For the text-containing cell, return its midpoint in (x, y) coordinate format. 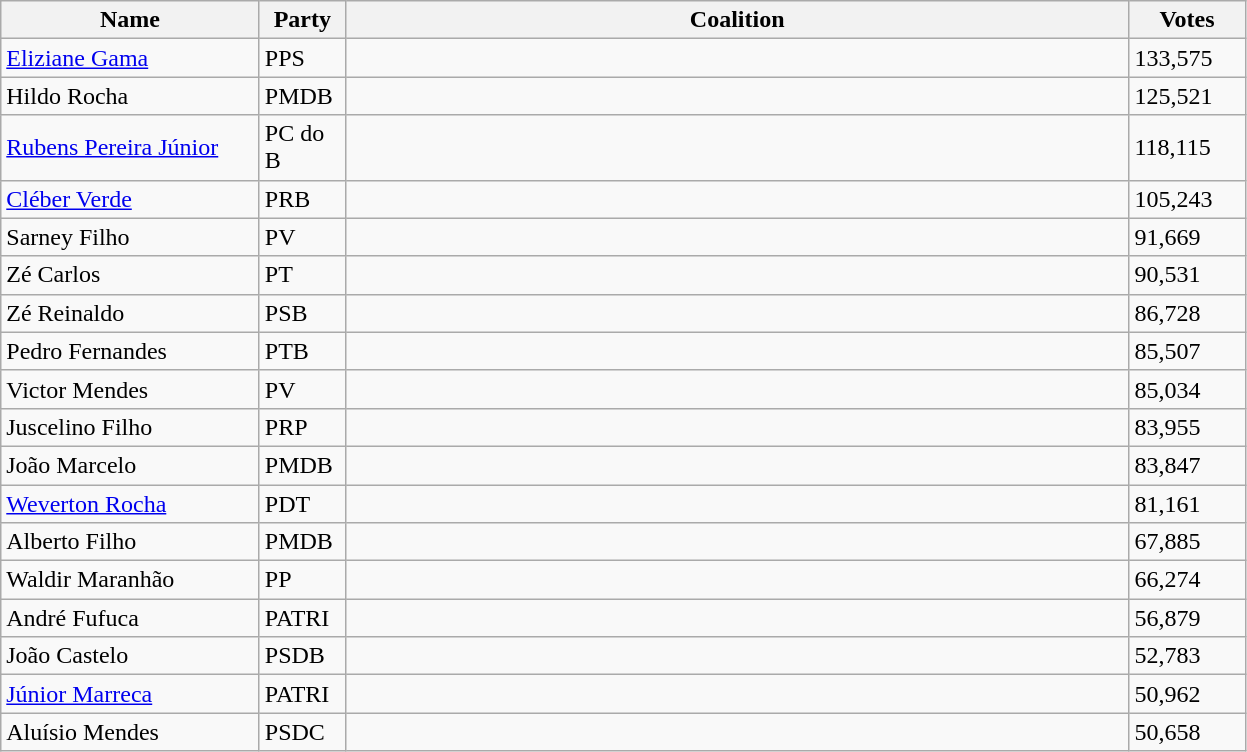
André Fufuca (130, 618)
Party (302, 20)
Hildo Rocha (130, 96)
PTB (302, 351)
81,161 (1187, 503)
133,575 (1187, 58)
85,507 (1187, 351)
Rubens Pereira Júnior (130, 148)
Zé Carlos (130, 275)
90,531 (1187, 275)
83,847 (1187, 465)
PRB (302, 199)
PSB (302, 313)
Cléber Verde (130, 199)
Coalition (737, 20)
PC do B (302, 148)
Weverton Rocha (130, 503)
56,879 (1187, 618)
105,243 (1187, 199)
125,521 (1187, 96)
Alberto Filho (130, 542)
91,669 (1187, 237)
PP (302, 580)
50,658 (1187, 732)
PPS (302, 58)
118,115 (1187, 148)
86,728 (1187, 313)
85,034 (1187, 389)
PT (302, 275)
Votes (1187, 20)
PSDC (302, 732)
83,955 (1187, 427)
João Castelo (130, 656)
Pedro Fernandes (130, 351)
Eliziane Gama (130, 58)
Aluísio Mendes (130, 732)
67,885 (1187, 542)
Waldir Maranhão (130, 580)
Zé Reinaldo (130, 313)
52,783 (1187, 656)
PSDB (302, 656)
João Marcelo (130, 465)
Victor Mendes (130, 389)
Juscelino Filho (130, 427)
66,274 (1187, 580)
Júnior Marreca (130, 694)
Sarney Filho (130, 237)
PRP (302, 427)
PDT (302, 503)
50,962 (1187, 694)
Name (130, 20)
